Capture the cell that displays the provided text and extract its (X, Y) central coordinate. 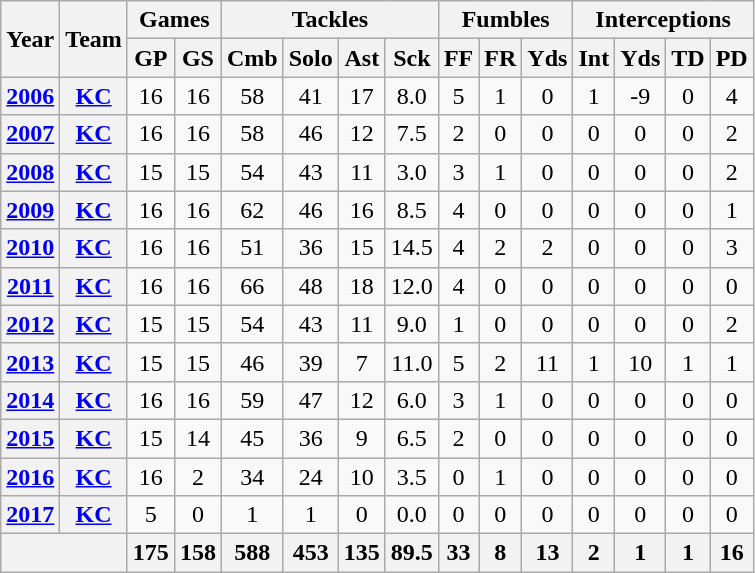
8.0 (412, 96)
2010 (30, 248)
PD (732, 58)
6.0 (412, 400)
158 (198, 553)
6.5 (412, 438)
453 (310, 553)
2006 (30, 96)
Interceptions (663, 20)
8 (500, 553)
24 (310, 477)
33 (458, 553)
Fumbles (506, 20)
3.5 (412, 477)
2011 (30, 286)
89.5 (412, 553)
51 (252, 248)
Tackles (330, 20)
2013 (30, 362)
FF (458, 58)
Int (594, 58)
TD (688, 58)
Games (174, 20)
FR (500, 58)
588 (252, 553)
2012 (30, 324)
59 (252, 400)
34 (252, 477)
GS (198, 58)
2017 (30, 515)
Year (30, 39)
9.0 (412, 324)
175 (150, 553)
135 (362, 553)
9 (362, 438)
2007 (30, 134)
14 (198, 438)
66 (252, 286)
8.5 (412, 210)
2015 (30, 438)
2016 (30, 477)
0.0 (412, 515)
2014 (30, 400)
12.0 (412, 286)
2008 (30, 172)
-9 (640, 96)
7.5 (412, 134)
Ast (362, 58)
3.0 (412, 172)
Team (94, 39)
62 (252, 210)
2009 (30, 210)
47 (310, 400)
GP (150, 58)
17 (362, 96)
Solo (310, 58)
48 (310, 286)
18 (362, 286)
41 (310, 96)
Cmb (252, 58)
7 (362, 362)
Sck (412, 58)
39 (310, 362)
45 (252, 438)
14.5 (412, 248)
13 (548, 553)
11.0 (412, 362)
